Identify which cell holds the provided text, then report its [x, y] central coordinate. 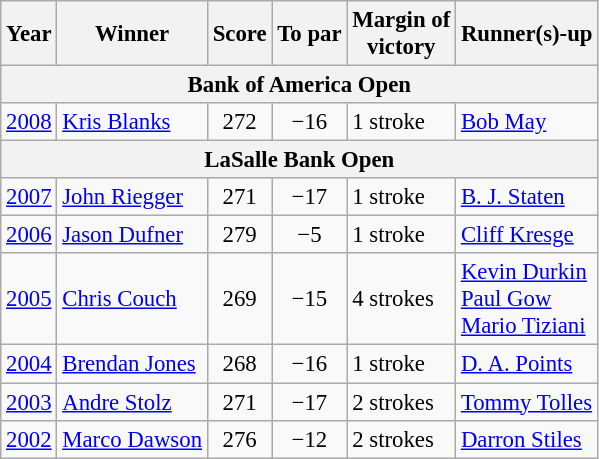
Margin ofvictory [402, 34]
Chris Couch [132, 300]
279 [240, 235]
Jason Dufner [132, 235]
LaSalle Bank Open [300, 160]
Marco Dawson [132, 439]
−15 [310, 300]
2007 [29, 197]
D. A. Points [527, 364]
Cliff Kresge [527, 235]
4 strokes [402, 300]
276 [240, 439]
−12 [310, 439]
John Riegger [132, 197]
Kris Blanks [132, 122]
Score [240, 34]
Year [29, 34]
Tommy Tolles [527, 402]
2008 [29, 122]
2004 [29, 364]
272 [240, 122]
Bank of America Open [300, 85]
269 [240, 300]
Runner(s)-up [527, 34]
Brendan Jones [132, 364]
Winner [132, 34]
2006 [29, 235]
2002 [29, 439]
Andre Stolz [132, 402]
2003 [29, 402]
Darron Stiles [527, 439]
To par [310, 34]
−5 [310, 235]
B. J. Staten [527, 197]
Kevin Durkin Paul Gow Mario Tiziani [527, 300]
2005 [29, 300]
Bob May [527, 122]
268 [240, 364]
